Capture the cell that displays the provided text and extract its [X, Y] central coordinate. 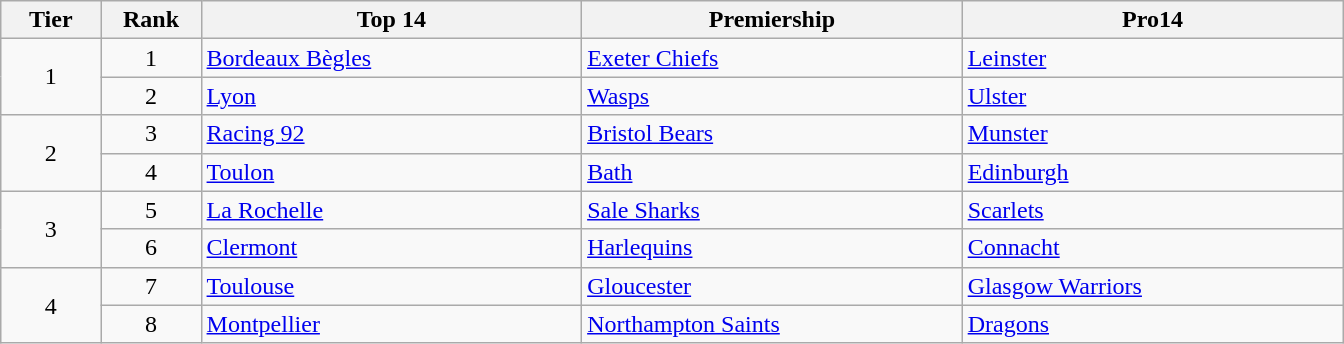
7 [151, 286]
Gloucester [772, 286]
6 [151, 248]
Toulouse [392, 286]
Bristol Bears [772, 134]
Glasgow Warriors [1152, 286]
Wasps [772, 96]
8 [151, 324]
Harlequins [772, 248]
Premiership [772, 20]
Rank [151, 20]
Leinster [1152, 58]
Northampton Saints [772, 324]
Bordeaux Bègles [392, 58]
Ulster [1152, 96]
Lyon [392, 96]
5 [151, 210]
Clermont [392, 248]
Exeter Chiefs [772, 58]
Scarlets [1152, 210]
Connacht [1152, 248]
Top 14 [392, 20]
Edinburgh [1152, 172]
Toulon [392, 172]
Montpellier [392, 324]
Sale Sharks [772, 210]
La Rochelle [392, 210]
Racing 92 [392, 134]
Munster [1152, 134]
Pro14 [1152, 20]
Tier [51, 20]
Bath [772, 172]
Dragons [1152, 324]
